Detect which cell encompasses the target text, then output its [x, y] center coordinate. 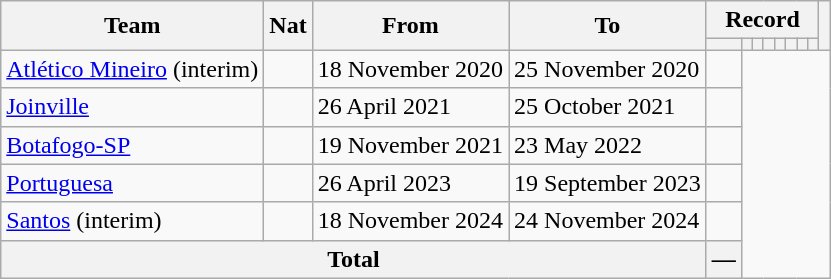
To [608, 26]
Portuguesa [132, 183]
19 September 2023 [608, 183]
26 April 2021 [410, 107]
Santos (interim) [132, 221]
Atlético Mineiro (interim) [132, 69]
24 November 2024 [608, 221]
Joinville [132, 107]
18 November 2020 [410, 69]
— [724, 259]
Record [762, 20]
Team [132, 26]
25 October 2021 [608, 107]
19 November 2021 [410, 145]
18 November 2024 [410, 221]
23 May 2022 [608, 145]
25 November 2020 [608, 69]
Botafogo-SP [132, 145]
Total [354, 259]
26 April 2023 [410, 183]
From [410, 26]
Nat [288, 26]
